Find where the given text appears and provide that cell's center as [X, Y] coordinate. 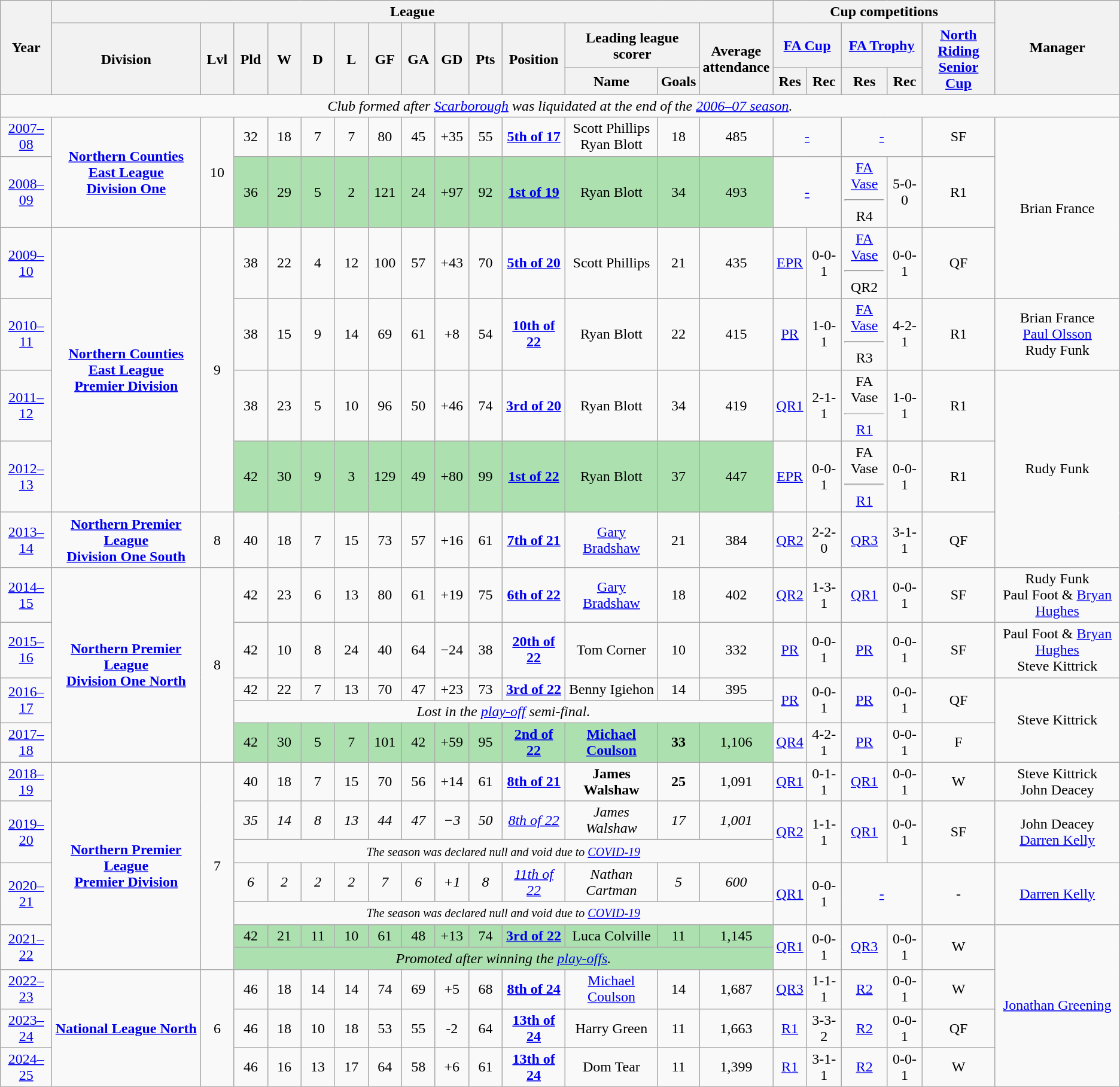
332 [736, 650]
37 [678, 476]
129 [385, 476]
3 [351, 476]
Name [611, 81]
99 [485, 476]
L [351, 59]
44 [385, 821]
Goals [678, 81]
+14 [452, 781]
GA [418, 59]
Position [534, 59]
1,145 [736, 936]
56 [418, 781]
68 [485, 989]
8th of 21 [534, 781]
6th of 22 [534, 595]
FA Trophy [882, 45]
Northern Premier LeagueDivision One North [126, 664]
Leading league scorer [632, 45]
Pld [251, 59]
2021–22 [26, 947]
2009–10 [26, 263]
415 [736, 334]
2023–24 [26, 1028]
+46 [452, 406]
John DeaceyDarren Kelly [1057, 832]
Northern Counties East LeagueDivision One [126, 172]
2013–14 [26, 540]
-2 [452, 1028]
5-0-0 [905, 191]
10th of 22 [534, 334]
493 [736, 191]
Brian France [1057, 208]
95 [485, 743]
92 [485, 191]
58 [418, 1067]
Promoted after winning the play-offs. [504, 958]
36 [251, 191]
Lvl [217, 59]
25 [678, 781]
+8 [452, 334]
3-3-2 [824, 1028]
−3 [452, 821]
75 [485, 595]
35 [251, 821]
419 [736, 406]
402 [736, 595]
2015–16 [26, 650]
2016–17 [26, 700]
29 [284, 191]
2008–09 [26, 191]
11th of 22 [534, 882]
Averageattendance [736, 59]
Cup competitions [884, 12]
Northern Counties East LeaguePremier Division [126, 370]
+1 [452, 882]
2018–19 [26, 781]
2024–25 [26, 1067]
League [413, 12]
395 [736, 689]
Dom Tear [611, 1067]
Nathan Cartman [611, 882]
National League North [126, 1028]
1,091 [736, 781]
8th of 24 [534, 989]
1st of 19 [534, 191]
Steve Kittrick [1057, 719]
0-1-1 [824, 781]
FA VaseQR2 [864, 263]
1st of 22 [534, 476]
Northern Premier LeaguePremier Division [126, 866]
45 [418, 136]
GD [452, 59]
2007–08 [26, 136]
Tom Corner [611, 650]
7th of 21 [534, 540]
96 [385, 406]
485 [736, 136]
1,687 [736, 989]
QR4 [790, 743]
Scott PhillipsRyan Blott [611, 136]
+43 [452, 263]
FA VaseR4 [864, 191]
Club formed after Scarborough was liquidated at the end of the 2006–07 season. [560, 106]
Rudy FunkPaul Foot & Bryan Hughes [1057, 595]
+5 [452, 989]
48 [418, 936]
+23 [452, 689]
Darren Kelly [1057, 894]
+19 [452, 595]
1-3-1 [824, 595]
Luca Colville [611, 936]
+16 [452, 540]
3rd of 20 [534, 406]
Division [126, 59]
+13 [452, 936]
FA VaseR3 [864, 334]
Steve KittrickJohn Deacey [1057, 781]
Rudy Funk [1057, 468]
Lost in the play-off semi-final. [504, 712]
Paul Foot & Bryan HughesSteve Kittrick [1057, 650]
600 [736, 882]
FA Cup [807, 45]
4 [318, 263]
2010–11 [26, 334]
Benny Igiehon [611, 689]
+59 [452, 743]
53 [385, 1028]
33 [678, 743]
447 [736, 476]
+6 [452, 1067]
2nd of 22 [534, 743]
2011–12 [26, 406]
2017–18 [26, 743]
12 [351, 263]
2012–13 [26, 476]
Manager [1057, 48]
2014–15 [26, 595]
+80 [452, 476]
1,399 [736, 1067]
Northern Premier LeagueDivision One South [126, 540]
54 [485, 334]
Harry Green [611, 1028]
2-1-1 [824, 406]
F [958, 743]
435 [736, 263]
16 [284, 1067]
2022–23 [26, 989]
1,106 [736, 743]
121 [385, 191]
−24 [452, 650]
384 [736, 540]
5th of 20 [534, 263]
100 [385, 263]
Year [26, 48]
20th of 22 [534, 650]
1,663 [736, 1028]
Pts [485, 59]
Scott Phillips [611, 263]
2020–21 [26, 894]
2019–20 [26, 832]
+35 [452, 136]
D [318, 59]
2-2-0 [824, 540]
1,001 [736, 821]
+97 [452, 191]
GF [385, 59]
Brian FrancePaul OlssonRudy Funk [1057, 334]
101 [385, 743]
Jonathan Greening [1057, 1005]
49 [418, 476]
5th of 17 [534, 136]
32 [251, 136]
8th of 22 [534, 821]
North RidingSenior Cup [958, 59]
